Search for the cell housing the specified text and yield its [x, y] center coordinate. 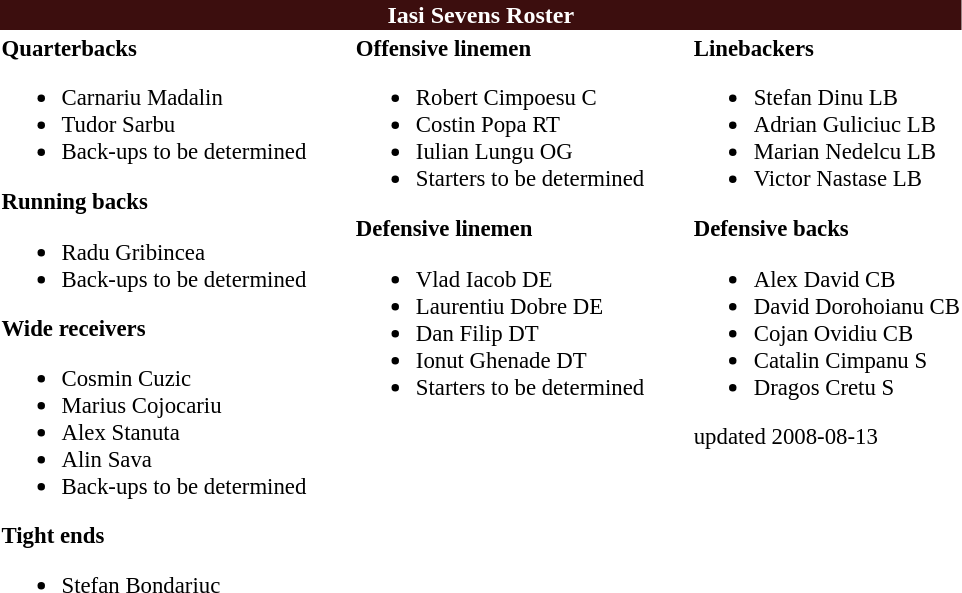
Iasi Sevens Roster [481, 15]
